Detect which cell encompasses the target text, then output its (x, y) center coordinate. 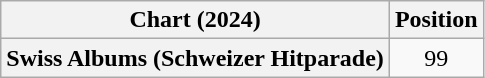
Chart (2024) (196, 20)
Position (436, 20)
99 (436, 58)
Swiss Albums (Schweizer Hitparade) (196, 58)
